Search for the cell housing the specified text and yield its (X, Y) center coordinate. 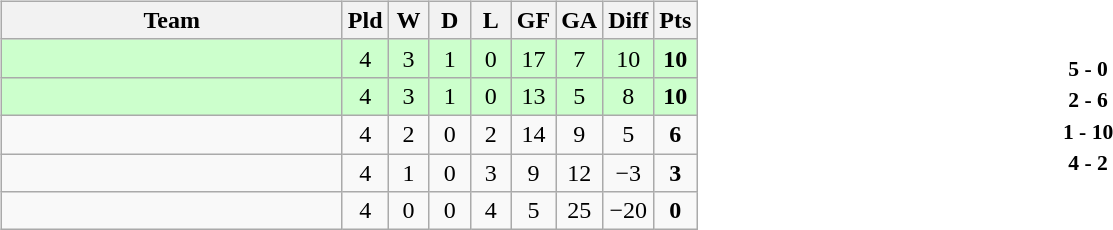
8 (628, 96)
Team (172, 20)
12 (580, 173)
7 (580, 58)
GA (580, 20)
−20 (628, 211)
−3 (628, 173)
25 (580, 211)
GF (533, 20)
Pld (365, 20)
Diff (628, 20)
17 (533, 58)
14 (533, 134)
Pts (676, 20)
6 (676, 134)
W (408, 20)
13 (533, 96)
L (490, 20)
D (450, 20)
